Determine the [x, y] coordinate at the center of the cell enclosing the given text.  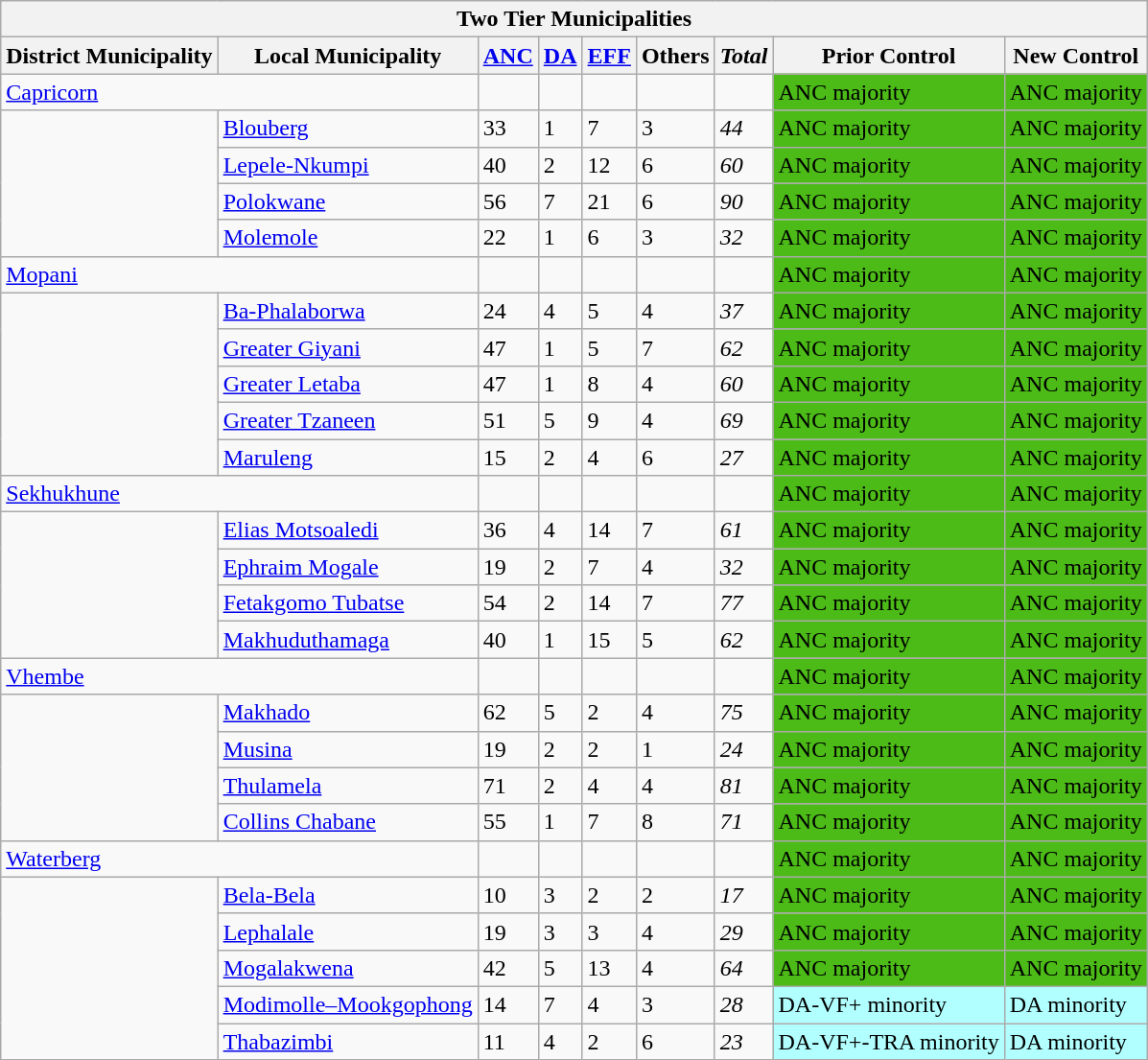
ANC [508, 56]
Molemole [347, 238]
23 [744, 1041]
9 [609, 420]
Bela-Bela [347, 895]
64 [744, 968]
51 [508, 420]
District Municipality [109, 56]
Blouberg [347, 129]
DA [560, 56]
44 [744, 129]
21 [609, 201]
Vhembe [240, 676]
12 [609, 165]
EFF [609, 56]
Total [744, 56]
42 [508, 968]
Musina [347, 749]
Polokwane [347, 201]
Mopani [240, 274]
New Control [1076, 56]
22 [508, 238]
75 [744, 713]
Greater Tzaneen [347, 420]
33 [508, 129]
Fetakgomo Tubatse [347, 603]
56 [508, 201]
37 [744, 311]
55 [508, 822]
27 [744, 458]
Waterberg [240, 859]
Lephalale [347, 931]
DA-VF+-TRA minority [888, 1041]
61 [744, 530]
Capricorn [240, 92]
Ephraim Mogale [347, 567]
Local Municipality [347, 56]
Elias Motsoaledi [347, 530]
54 [508, 603]
Others [675, 56]
13 [609, 968]
Greater Letaba [347, 384]
29 [744, 931]
Collins Chabane [347, 822]
Prior Control [888, 56]
Ba-Phalaborwa [347, 311]
Mogalakwena [347, 968]
DA-VF+ minority [888, 1004]
11 [508, 1041]
17 [744, 895]
Greater Giyani [347, 347]
Modimolle–Mookgophong [347, 1004]
28 [744, 1004]
90 [744, 201]
36 [508, 530]
Sekhukhune [240, 494]
81 [744, 786]
Maruleng [347, 458]
Makhuduthamaga [347, 640]
Lepele-Nkumpi [347, 165]
69 [744, 420]
77 [744, 603]
Two Tier Municipalities [574, 19]
Thabazimbi [347, 1041]
Thulamela [347, 786]
10 [508, 895]
Makhado [347, 713]
